Scan for the cell matching the given text and deliver its (X, Y) coordinate at center. 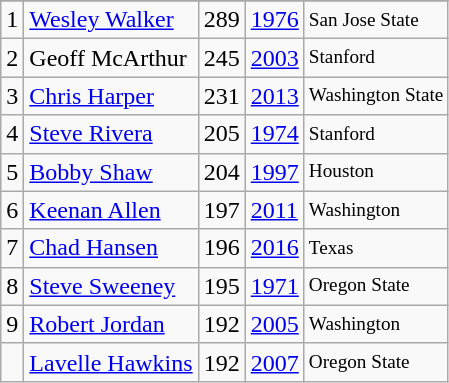
2016 (274, 248)
Keenan Allen (111, 210)
Robert Jordan (111, 324)
Wesley Walker (111, 20)
4 (12, 134)
Bobby Shaw (111, 172)
204 (222, 172)
Texas (376, 248)
1974 (274, 134)
Washington State (376, 96)
1 (12, 20)
2003 (274, 58)
8 (12, 286)
Houston (376, 172)
5 (12, 172)
196 (222, 248)
245 (222, 58)
2 (12, 58)
205 (222, 134)
2007 (274, 362)
San Jose State (376, 20)
Steve Sweeney (111, 286)
197 (222, 210)
Chad Hansen (111, 248)
Chris Harper (111, 96)
6 (12, 210)
231 (222, 96)
Lavelle Hawkins (111, 362)
1971 (274, 286)
2005 (274, 324)
195 (222, 286)
Geoff McArthur (111, 58)
1997 (274, 172)
3 (12, 96)
2013 (274, 96)
289 (222, 20)
7 (12, 248)
1976 (274, 20)
Steve Rivera (111, 134)
2011 (274, 210)
9 (12, 324)
